Return the [x, y] coordinate for the center point of the cell that contains the specified text.  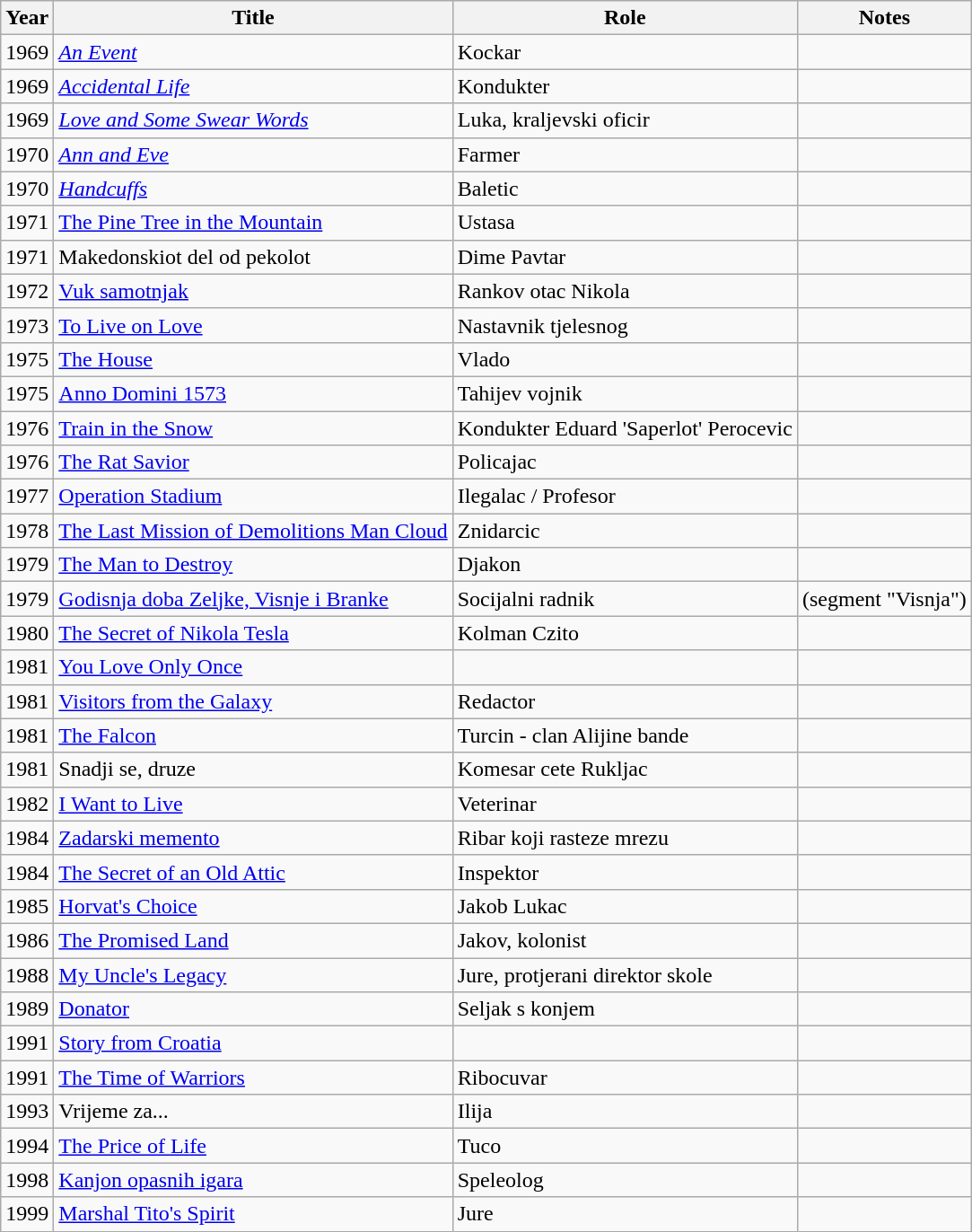
Komesar cete Rukljac [625, 770]
Rankov otac Nikola [625, 291]
You Love Only Once [253, 667]
Ribocuvar [625, 1078]
The Pine Tree in the Mountain [253, 223]
Visitors from the Galaxy [253, 701]
Anno Domini 1573 [253, 393]
The Man to Destroy [253, 565]
Love and Some Swear Words [253, 120]
Kockar [625, 52]
Ustasa [625, 223]
Vlado [625, 359]
The Time of Warriors [253, 1078]
Veterinar [625, 804]
Kanjon opasnih igara [253, 1180]
Year [27, 18]
Ilija [625, 1112]
1973 [27, 325]
Baletic [625, 189]
1994 [27, 1146]
The Secret of an Old Attic [253, 872]
Kondukter Eduard 'Saperlot' Perocevic [625, 428]
Makedonskiot del od pekolot [253, 257]
Tahijev vojnik [625, 393]
1985 [27, 906]
An Event [253, 52]
Kondukter [625, 86]
Znidarcic [625, 531]
Snadji se, druze [253, 770]
The Promised Land [253, 940]
Turcin - clan Alijine bande [625, 735]
1980 [27, 633]
Tuco [625, 1146]
Jakob Lukac [625, 906]
Story from Croatia [253, 1043]
Nastavnik tjelesnog [625, 325]
Seljak s konjem [625, 1009]
The Secret of Nikola Tesla [253, 633]
1999 [27, 1214]
Marshal Tito's Spirit [253, 1214]
1998 [27, 1180]
Redactor [625, 701]
Farmer [625, 154]
Zadarski memento [253, 838]
The Falcon [253, 735]
Luka, kraljevski oficir [625, 120]
Train in the Snow [253, 428]
Accidental Life [253, 86]
My Uncle's Legacy [253, 974]
Ribar koji rasteze mrezu [625, 838]
Policajac [625, 462]
1977 [27, 497]
Horvat's Choice [253, 906]
Ann and Eve [253, 154]
1978 [27, 531]
Kolman Czito [625, 633]
Role [625, 18]
Operation Stadium [253, 497]
Notes [884, 18]
Inspektor [625, 872]
1989 [27, 1009]
Title [253, 18]
Vrijeme za... [253, 1112]
1993 [27, 1112]
1972 [27, 291]
The House [253, 359]
The Rat Savior [253, 462]
The Price of Life [253, 1146]
The Last Mission of Demolitions Man Cloud [253, 531]
Handcuffs [253, 189]
Godisnja doba Zeljke, Visnje i Branke [253, 599]
Jakov, kolonist [625, 940]
Dime Pavtar [625, 257]
Socijalni radnik [625, 599]
(segment "Visnja") [884, 599]
Jure, protjerani direktor skole [625, 974]
Ilegalac / Profesor [625, 497]
1982 [27, 804]
Speleolog [625, 1180]
Jure [625, 1214]
1988 [27, 974]
I Want to Live [253, 804]
Vuk samotnjak [253, 291]
1986 [27, 940]
To Live on Love [253, 325]
Donator [253, 1009]
Djakon [625, 565]
